From the cell containing the given text, extract its center point as (x, y) coordinate. 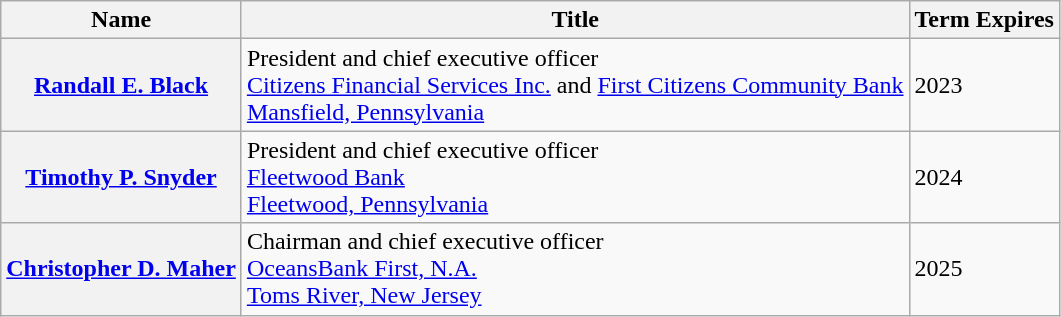
Timothy P. Snyder (122, 177)
Randall E. Black (122, 85)
Term Expires (984, 20)
2025 (984, 269)
Chairman and chief executive officerOceansBank First, N.A.Toms River, New Jersey (575, 269)
Title (575, 20)
President and chief executive officerCitizens Financial Services Inc. and First Citizens Community BankMansfield, Pennsylvania (575, 85)
2024 (984, 177)
President and chief executive officerFleetwood BankFleetwood, Pennsylvania (575, 177)
Name (122, 20)
Christopher D. Maher (122, 269)
2023 (984, 85)
